Output the (X, Y) coordinate of the center of the cell containing the given text.  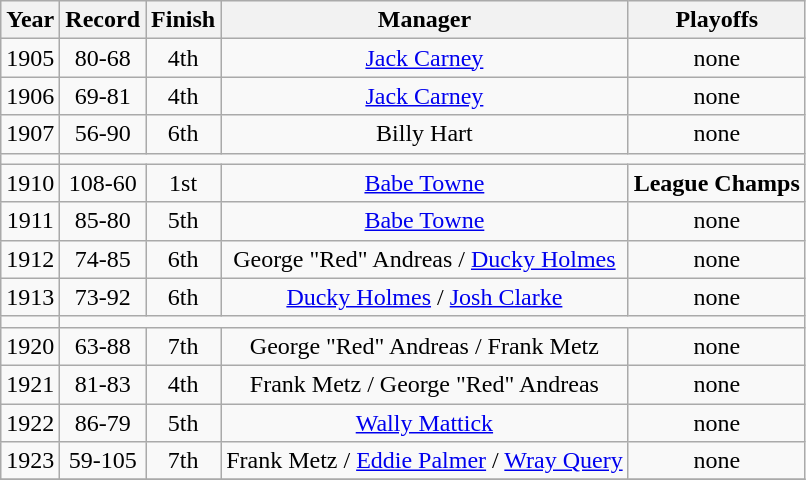
1920 (30, 346)
Ducky Holmes / Josh Clarke (425, 297)
1905 (30, 58)
1912 (30, 259)
85-80 (103, 221)
Year (30, 20)
80-68 (103, 58)
63-88 (103, 346)
73-92 (103, 297)
1907 (30, 134)
59-105 (103, 461)
108-60 (103, 183)
Manager (425, 20)
1921 (30, 384)
86-79 (103, 423)
1922 (30, 423)
Finish (184, 20)
74-85 (103, 259)
1st (184, 183)
Billy Hart (425, 134)
George "Red" Andreas / Frank Metz (425, 346)
Frank Metz / George "Red" Andreas (425, 384)
Wally Mattick (425, 423)
George "Red" Andreas / Ducky Holmes (425, 259)
1910 (30, 183)
Frank Metz / Eddie Palmer / Wray Query (425, 461)
69-81 (103, 96)
League Champs (716, 183)
Playoffs (716, 20)
1923 (30, 461)
1913 (30, 297)
Record (103, 20)
56-90 (103, 134)
81-83 (103, 384)
1911 (30, 221)
1906 (30, 96)
